Provide the [X, Y] coordinate of the cell's center where the given text is located.  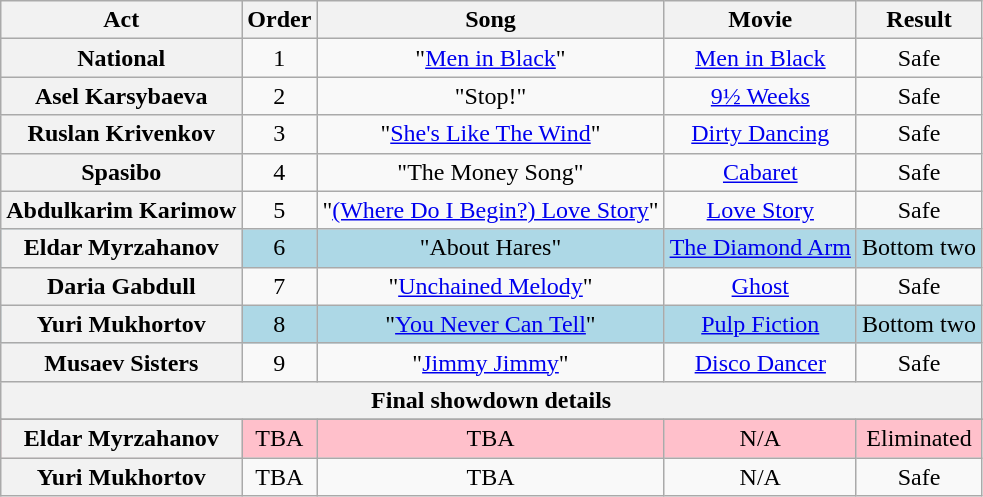
Ruslan Krivenkov [122, 134]
8 [280, 324]
Result [918, 20]
9 [280, 362]
The Diamond Arm [760, 248]
Spasibo [122, 172]
Eliminated [918, 438]
6 [280, 248]
"Men in Black" [490, 58]
Dirty Dancing [760, 134]
4 [280, 172]
Pulp Fiction [760, 324]
2 [280, 96]
Daria Gabdull [122, 286]
Final showdown details [492, 400]
5 [280, 210]
"You Never Can Tell" [490, 324]
9½ Weeks [760, 96]
National [122, 58]
"(Where Do I Begin?) Love Story" [490, 210]
"The Money Song" [490, 172]
Musaev Sisters [122, 362]
Men in Black [760, 58]
"She's Like The Wind" [490, 134]
"Jimmy Jimmy" [490, 362]
Asel Karsybaeva [122, 96]
Act [122, 20]
Order [280, 20]
"About Hares" [490, 248]
Disco Dancer [760, 362]
"Unchained Melody" [490, 286]
Movie [760, 20]
Abdulkarim Karimow [122, 210]
1 [280, 58]
Love Story [760, 210]
Cabaret [760, 172]
Ghost [760, 286]
3 [280, 134]
"Stop!" [490, 96]
7 [280, 286]
Song [490, 20]
